Provide the (X, Y) coordinate of the cell's center where the given text is located.  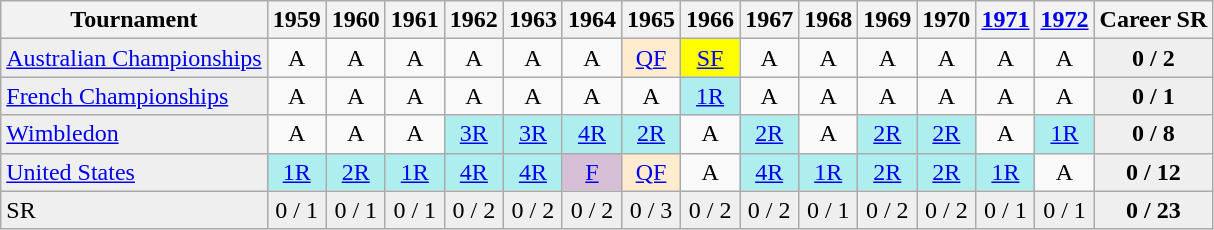
1967 (770, 20)
Australian Championships (134, 58)
F (592, 172)
1969 (888, 20)
1970 (946, 20)
1962 (474, 20)
1968 (828, 20)
0 / 23 (1154, 210)
1959 (296, 20)
0 / 8 (1154, 134)
SR (134, 210)
0 / 3 (652, 210)
United States (134, 172)
Career SR (1154, 20)
1965 (652, 20)
SF (710, 58)
1961 (414, 20)
1964 (592, 20)
1966 (710, 20)
1972 (1064, 20)
0 / 12 (1154, 172)
1960 (356, 20)
1971 (1006, 20)
Tournament (134, 20)
1963 (532, 20)
Wimbledon (134, 134)
French Championships (134, 96)
